Determine the [X, Y] coordinate at the center of the cell enclosing the given text.  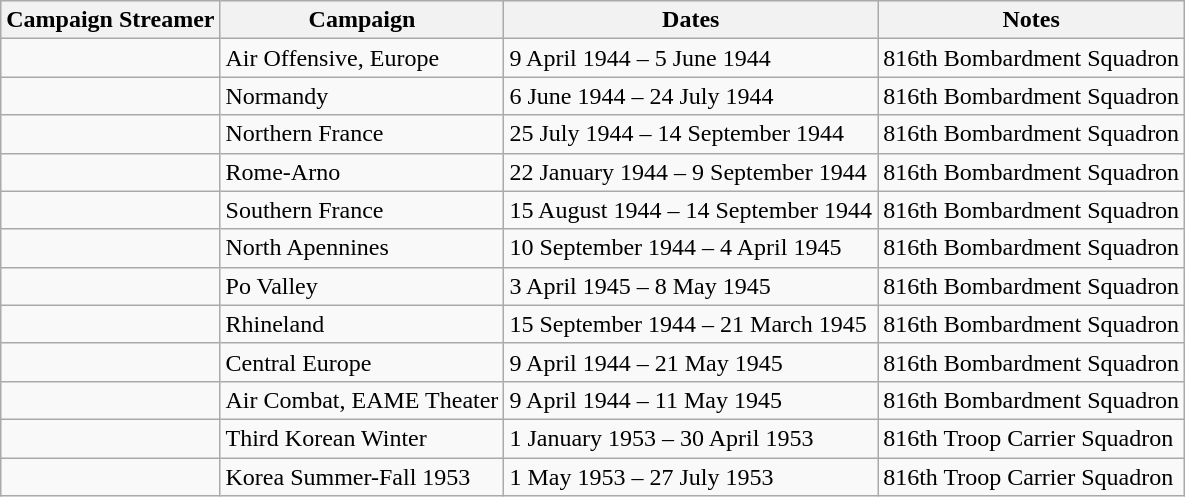
1 January 1953 – 30 April 1953 [691, 438]
15 August 1944 – 14 September 1944 [691, 210]
Korea Summer-Fall 1953 [362, 477]
1 May 1953 – 27 July 1953 [691, 477]
Air Combat, EAME Theater [362, 400]
Notes [1032, 20]
North Apennines [362, 248]
Dates [691, 20]
9 April 1944 – 21 May 1945 [691, 362]
Southern France [362, 210]
Third Korean Winter [362, 438]
6 June 1944 – 24 July 1944 [691, 96]
9 April 1944 – 11 May 1945 [691, 400]
Campaign Streamer [110, 20]
10 September 1944 – 4 April 1945 [691, 248]
Central Europe [362, 362]
Po Valley [362, 286]
9 April 1944 – 5 June 1944 [691, 58]
25 July 1944 – 14 September 1944 [691, 134]
Campaign [362, 20]
Air Offensive, Europe [362, 58]
15 September 1944 – 21 March 1945 [691, 324]
Rhineland [362, 324]
3 April 1945 – 8 May 1945 [691, 286]
22 January 1944 – 9 September 1944 [691, 172]
Rome-Arno [362, 172]
Northern France [362, 134]
Normandy [362, 96]
